Detect which cell encompasses the target text, then output its [x, y] center coordinate. 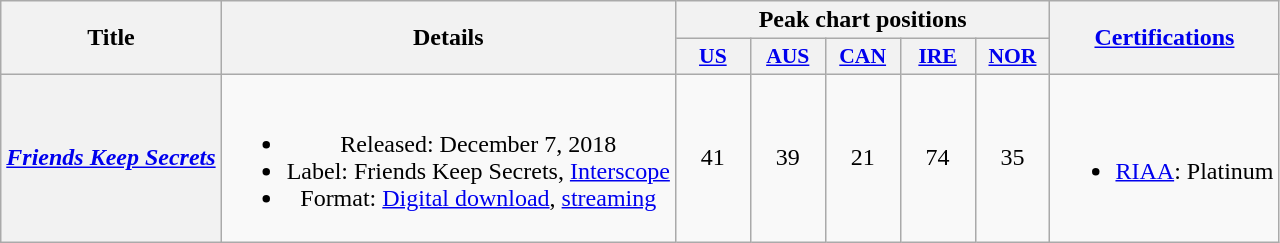
Released: December 7, 2018Label: Friends Keep Secrets, InterscopeFormat: Digital download, streaming [448, 158]
RIAA: Platinum [1164, 158]
39 [788, 158]
IRE [938, 57]
35 [1012, 158]
74 [938, 158]
Peak chart positions [862, 20]
Friends Keep Secrets [111, 158]
Details [448, 38]
US [712, 57]
Certifications [1164, 38]
AUS [788, 57]
NOR [1012, 57]
Title [111, 38]
CAN [862, 57]
41 [712, 158]
21 [862, 158]
